Determine the (X, Y) coordinate at the center of the cell enclosing the given text.  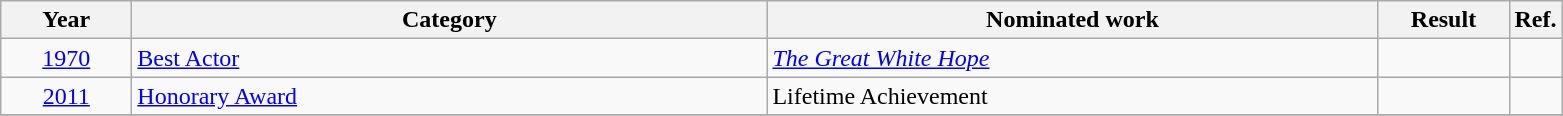
The Great White Hope (1072, 58)
Result (1444, 20)
Nominated work (1072, 20)
1970 (66, 58)
Year (66, 20)
2011 (66, 96)
Lifetime Achievement (1072, 96)
Best Actor (450, 58)
Category (450, 20)
Honorary Award (450, 96)
Ref. (1536, 20)
